Search for the cell housing the specified text and yield its [X, Y] center coordinate. 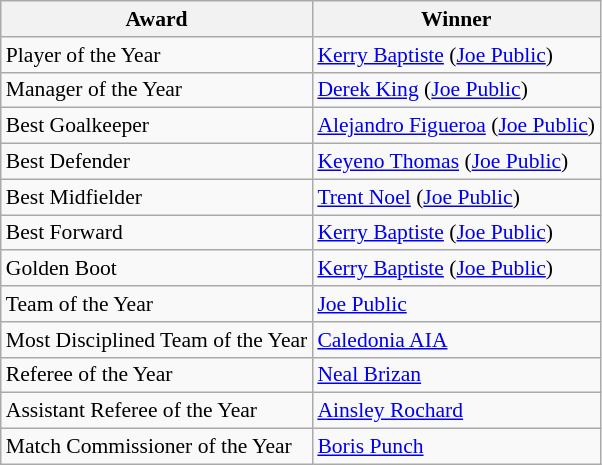
Ainsley Rochard [456, 411]
Assistant Referee of the Year [157, 411]
Team of the Year [157, 304]
Alejandro Figueroa (Joe Public) [456, 126]
Best Goalkeeper [157, 126]
Best Forward [157, 233]
Manager of the Year [157, 90]
Keyeno Thomas (Joe Public) [456, 162]
Referee of the Year [157, 375]
Golden Boot [157, 269]
Caledonia AIA [456, 340]
Derek King (Joe Public) [456, 90]
Award [157, 19]
Boris Punch [456, 447]
Best Midfielder [157, 197]
Neal Brizan [456, 375]
Player of the Year [157, 55]
Match Commissioner of the Year [157, 447]
Winner [456, 19]
Trent Noel (Joe Public) [456, 197]
Best Defender [157, 162]
Joe Public [456, 304]
Most Disciplined Team of the Year [157, 340]
